Capture the cell that displays the provided text and extract its [x, y] central coordinate. 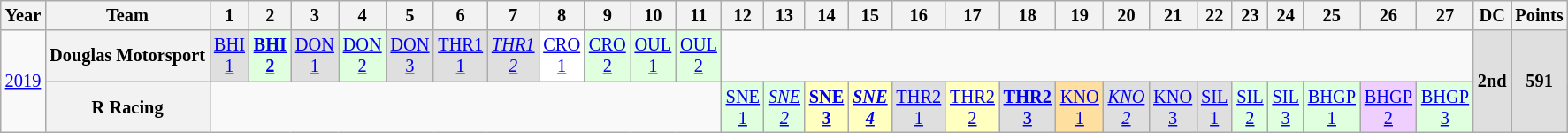
DON1 [315, 56]
KNO1 [1080, 107]
BHI1 [230, 56]
SIL2 [1250, 107]
DC [1493, 15]
THR21 [918, 107]
THR23 [1028, 107]
Points [1539, 15]
KNO3 [1173, 107]
BHGP1 [1332, 107]
20 [1127, 15]
14 [826, 15]
12 [743, 15]
11 [699, 15]
18 [1028, 15]
22 [1214, 15]
1 [230, 15]
7 [513, 15]
3 [315, 15]
10 [654, 15]
THR11 [460, 56]
CRO1 [562, 56]
DON2 [363, 56]
SNE2 [784, 107]
Team [127, 15]
OUL2 [699, 56]
THR22 [973, 107]
26 [1388, 15]
8 [562, 15]
25 [1332, 15]
591 [1539, 82]
13 [784, 15]
SIL3 [1286, 107]
BHGP2 [1388, 107]
17 [973, 15]
27 [1445, 15]
24 [1286, 15]
2nd [1493, 82]
BHGP3 [1445, 107]
SNE3 [826, 107]
KNO2 [1127, 107]
9 [608, 15]
15 [870, 15]
DON3 [410, 56]
SIL1 [1214, 107]
16 [918, 15]
21 [1173, 15]
SNE1 [743, 107]
BHI2 [271, 56]
Douglas Motorsport [127, 56]
19 [1080, 15]
23 [1250, 15]
2019 [23, 82]
5 [410, 15]
R Racing [127, 107]
2 [271, 15]
OUL1 [654, 56]
SNE4 [870, 107]
THR12 [513, 56]
4 [363, 15]
Year [23, 15]
CRO2 [608, 56]
6 [460, 15]
